Scan for the cell matching the given text and deliver its (X, Y) coordinate at center. 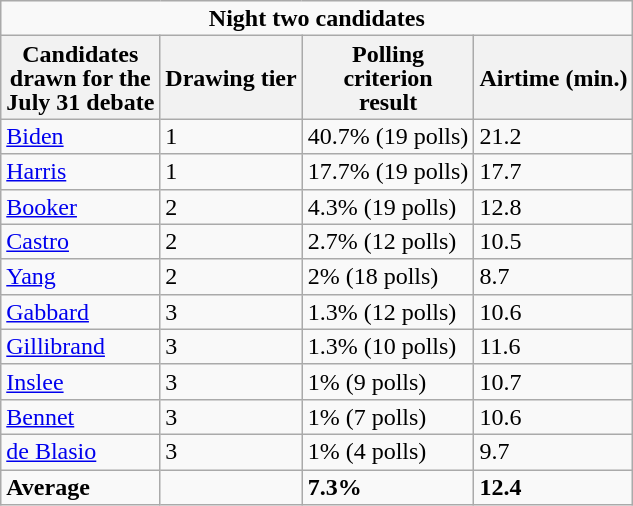
Bennet (80, 416)
1.3% (12 polls) (388, 312)
12.8 (554, 206)
Booker (80, 206)
Inslee (80, 382)
2% (18 polls) (388, 276)
12.4 (554, 488)
Gillibrand (80, 346)
1.3% (10 polls) (388, 346)
Night two candidates (317, 18)
Harris (80, 172)
17.7% (19 polls) (388, 172)
Candidates drawn for the July 31 debate (80, 78)
9.7 (554, 452)
10.7 (554, 382)
Yang (80, 276)
Drawing tier (231, 78)
8.7 (554, 276)
Average (80, 488)
10.5 (554, 242)
7.3% (388, 488)
Gabbard (80, 312)
Polling criterion result (388, 78)
1% (4 polls) (388, 452)
1% (9 polls) (388, 382)
de Blasio (80, 452)
Biden (80, 136)
Castro (80, 242)
17.7 (554, 172)
21.2 (554, 136)
1% (7 polls) (388, 416)
2.7% (12 polls) (388, 242)
40.7% (19 polls) (388, 136)
11.6 (554, 346)
Airtime (min.) (554, 78)
4.3% (19 polls) (388, 206)
